Determine the [x, y] coordinate at the center of the cell enclosing the given text.  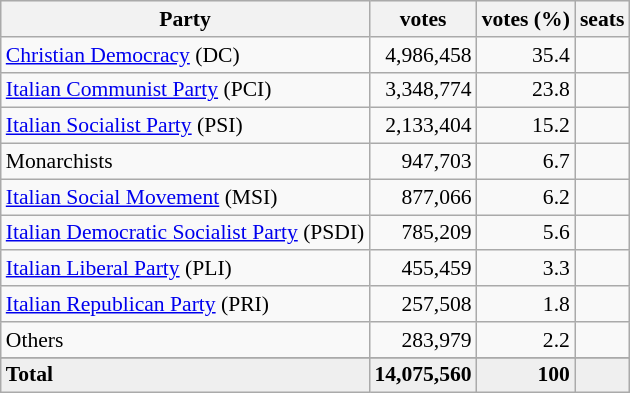
100 [526, 375]
Italian Socialist Party (PSI) [186, 126]
6.2 [526, 197]
Italian Republican Party (PRI) [186, 304]
455,459 [422, 269]
3.3 [526, 269]
Italian Democratic Socialist Party (PSDI) [186, 233]
2.2 [526, 340]
seats [602, 19]
Total [186, 375]
785,209 [422, 233]
23.8 [526, 90]
283,979 [422, 340]
Monarchists [186, 162]
Italian Social Movement (MSI) [186, 197]
947,703 [422, 162]
257,508 [422, 304]
Party [186, 19]
3,348,774 [422, 90]
2,133,404 [422, 126]
Christian Democracy (DC) [186, 55]
14,075,560 [422, 375]
votes [422, 19]
votes (%) [526, 19]
35.4 [526, 55]
1.8 [526, 304]
Italian Communist Party (PCI) [186, 90]
5.6 [526, 233]
4,986,458 [422, 55]
6.7 [526, 162]
877,066 [422, 197]
Italian Liberal Party (PLI) [186, 269]
Others [186, 340]
15.2 [526, 126]
